Locate the cell with the specified text and output its [x, y] center coordinate. 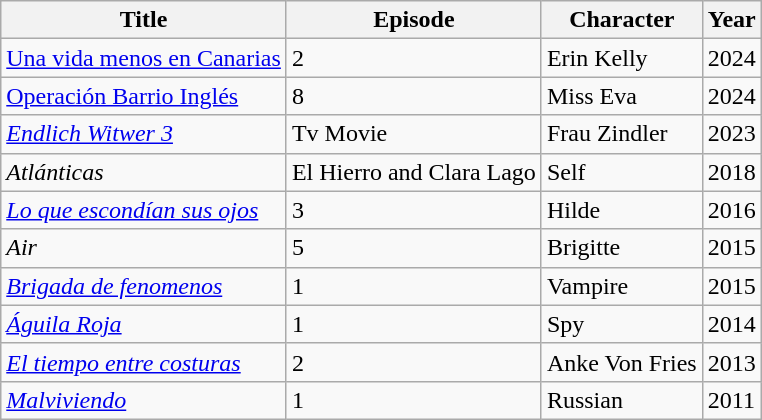
Atlánticas [144, 172]
8 [414, 96]
Lo que escondían sus ojos [144, 210]
2011 [732, 400]
Una vida menos en Canarias [144, 58]
Self [622, 172]
2014 [732, 324]
Operación Barrio Inglés [144, 96]
El tiempo entre costuras [144, 362]
Title [144, 20]
Brigitte [622, 248]
Endlich Witwer 3 [144, 134]
Air [144, 248]
3 [414, 210]
Tv Movie [414, 134]
Miss Eva [622, 96]
Erin Kelly [622, 58]
Spy [622, 324]
Águila Roja [144, 324]
Hilde [622, 210]
Russian [622, 400]
Frau Zindler [622, 134]
Vampire [622, 286]
Year [732, 20]
Malviviendo [144, 400]
Episode [414, 20]
2013 [732, 362]
Character [622, 20]
2018 [732, 172]
2023 [732, 134]
Brigada de fenomenos [144, 286]
5 [414, 248]
El Hierro and Clara Lago [414, 172]
2016 [732, 210]
Anke Von Fries [622, 362]
